Return (x, y) of the center of cell containing provided text 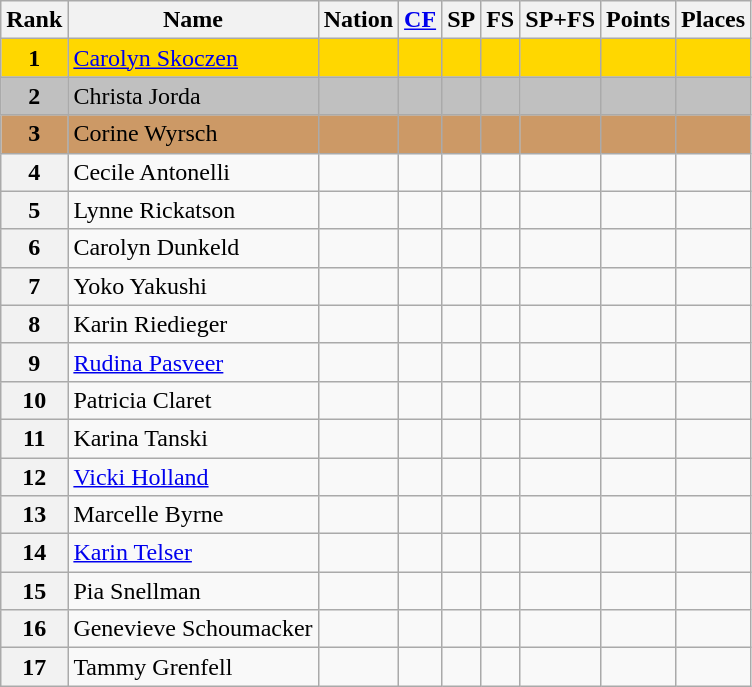
9 (34, 362)
CF (420, 20)
Pia Snellman (193, 591)
Points (638, 20)
Corine Wyrsch (193, 134)
16 (34, 629)
Cecile Antonelli (193, 172)
Rank (34, 20)
Vicki Holland (193, 477)
Genevieve Schoumacker (193, 629)
13 (34, 515)
Christa Jorda (193, 96)
Karin Telser (193, 553)
10 (34, 400)
Carolyn Skoczen (193, 58)
8 (34, 324)
11 (34, 438)
Nation (358, 20)
4 (34, 172)
Yoko Yakushi (193, 286)
3 (34, 134)
Tammy Grenfell (193, 667)
SP (462, 20)
5 (34, 210)
17 (34, 667)
Carolyn Dunkeld (193, 248)
7 (34, 286)
Patricia Claret (193, 400)
2 (34, 96)
14 (34, 553)
15 (34, 591)
Karina Tanski (193, 438)
6 (34, 248)
1 (34, 58)
SP+FS (560, 20)
Name (193, 20)
Marcelle Byrne (193, 515)
Karin Riedieger (193, 324)
12 (34, 477)
Rudina Pasveer (193, 362)
FS (500, 20)
Lynne Rickatson (193, 210)
Places (714, 20)
